Detect which cell encompasses the target text, then output its [X, Y] center coordinate. 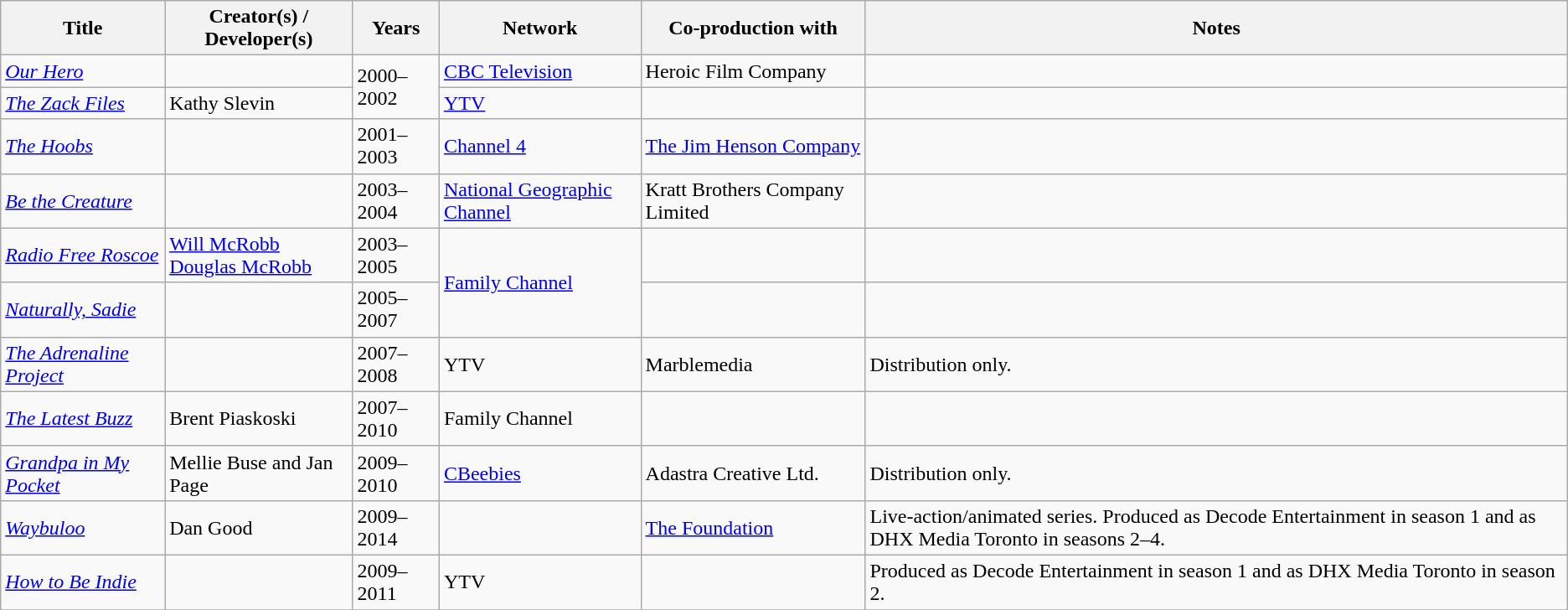
National Geographic Channel [539, 201]
The Adrenaline Project [83, 364]
Live-action/animated series. Produced as Decode Entertainment in season 1 and as DHX Media Toronto in seasons 2–4. [1216, 528]
2003–2005 [395, 255]
The Latest Buzz [83, 419]
Heroic Film Company [753, 71]
Mellie Buse and Jan Page [259, 473]
2009–2014 [395, 528]
2009–2010 [395, 473]
Kathy Slevin [259, 103]
Waybuloo [83, 528]
Network [539, 28]
Adastra Creative Ltd. [753, 473]
Our Hero [83, 71]
Years [395, 28]
Radio Free Roscoe [83, 255]
The Hoobs [83, 146]
Kratt Brothers Company Limited [753, 201]
2007–2008 [395, 364]
CBC Television [539, 71]
The Jim Henson Company [753, 146]
Grandpa in My Pocket [83, 473]
2000–2002 [395, 87]
2001–2003 [395, 146]
Will McRobbDouglas McRobb [259, 255]
Notes [1216, 28]
Dan Good [259, 528]
Channel 4 [539, 146]
The Foundation [753, 528]
Title [83, 28]
Naturally, Sadie [83, 310]
The Zack Files [83, 103]
Marblemedia [753, 364]
2007–2010 [395, 419]
2005–2007 [395, 310]
How to Be Indie [83, 582]
Brent Piaskoski [259, 419]
Be the Creature [83, 201]
Produced as Decode Entertainment in season 1 and as DHX Media Toronto in season 2. [1216, 582]
Creator(s) / Developer(s) [259, 28]
2003–2004 [395, 201]
CBeebies [539, 473]
Co-production with [753, 28]
2009–2011 [395, 582]
